From the cell containing the given text, extract its center point as [x, y] coordinate. 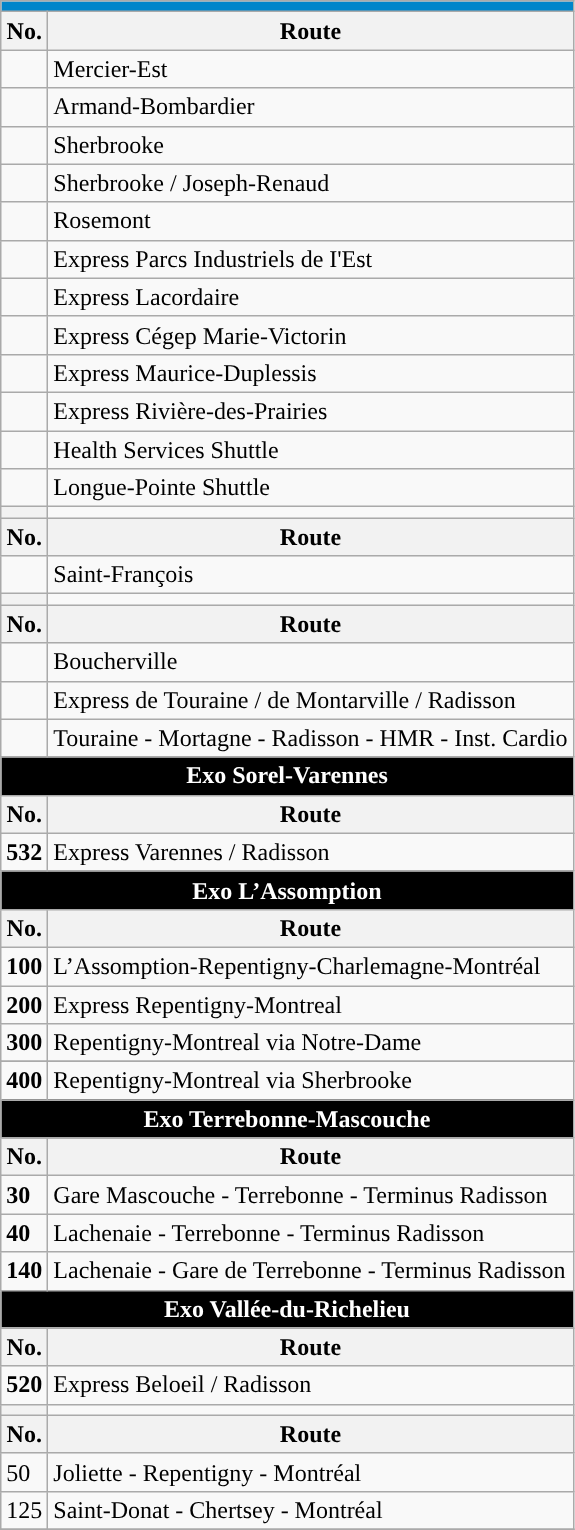
Health Services Shuttle [310, 449]
Lachenaie - Terrebonne - Terminus Radisson [310, 1233]
200 [24, 1005]
Armand-Bombardier [310, 107]
Repentigny-Montreal via Sherbrooke [310, 1081]
300 [24, 1043]
Express Repentigny-Montreal [310, 1005]
Sherbrooke / Joseph-Renaud [310, 183]
Saint-Donat - Chertsey - Montréal [310, 1510]
Repentigny-Montreal via Notre-Dame [310, 1043]
30 [24, 1195]
125 [24, 1510]
520 [24, 1385]
Express Maurice-Duplessis [310, 373]
Exo Vallée-du-Richelieu [287, 1309]
Longue-Pointe Shuttle [310, 488]
Express Rivière-des-Prairies [310, 411]
Saint-François [310, 575]
Boucherville [310, 662]
Rosemont [310, 221]
Express Cégep Marie-Victorin [310, 335]
Sherbrooke [310, 145]
Touraine - Mortagne - Radisson - HMR - Inst. Cardio [310, 738]
Mercier-Est [310, 69]
Lachenaie - Gare de Terrebonne - Terminus Radisson [310, 1271]
532 [24, 852]
Express Parcs Industriels de I'Est [310, 259]
Express Varennes / Radisson [310, 852]
Express Lacordaire [310, 297]
40 [24, 1233]
Express de Touraine / de Montarville / Radisson [310, 700]
Joliette - Repentigny - Montréal [310, 1472]
L’Assomption-Repentigny-Charlemagne-Montréal [310, 966]
Exo Terrebonne-Mascouche [287, 1119]
Gare Mascouche - Terrebonne - Terminus Radisson [310, 1195]
Express Beloeil / Radisson [310, 1385]
140 [24, 1271]
Exo Sorel-Varennes [287, 776]
100 [24, 966]
50 [24, 1472]
400 [24, 1081]
Exo L’Assomption [287, 890]
